Locate the cell with the specified text and output its (x, y) center coordinate. 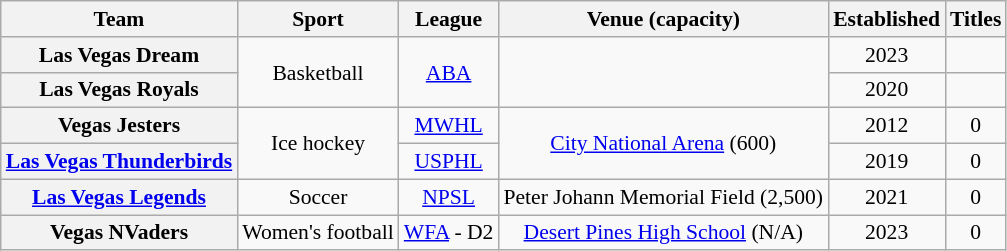
Peter Johann Memorial Field (2,500) (663, 197)
Ice hockey (318, 144)
Team (119, 19)
Sport (318, 19)
2021 (886, 197)
Las Vegas Legends (119, 197)
WFA - D2 (449, 233)
League (449, 19)
Vegas NVaders (119, 233)
Soccer (318, 197)
Las Vegas Royals (119, 90)
Las Vegas Thunderbirds (119, 162)
MWHL (449, 126)
2012 (886, 126)
NPSL (449, 197)
USPHL (449, 162)
Titles (976, 19)
Women's football (318, 233)
Desert Pines High School (N/A) (663, 233)
Basketball (318, 72)
2020 (886, 90)
2019 (886, 162)
City National Arena (600) (663, 144)
Venue (capacity) (663, 19)
Vegas Jesters (119, 126)
ABA (449, 72)
Las Vegas Dream (119, 55)
Established (886, 19)
